Determine the (x, y) coordinate at the center of the cell enclosing the given text.  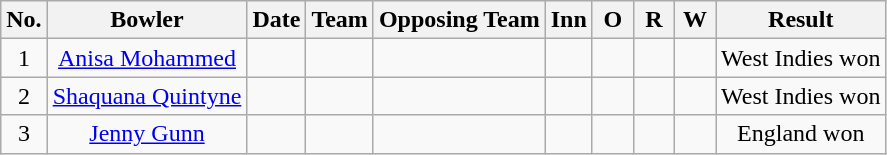
2 (24, 96)
3 (24, 134)
England won (801, 134)
Inn (568, 20)
Jenny Gunn (147, 134)
Team (340, 20)
O (612, 20)
W (694, 20)
No. (24, 20)
Opposing Team (459, 20)
Result (801, 20)
R (654, 20)
Anisa Mohammed (147, 58)
Shaquana Quintyne (147, 96)
1 (24, 58)
Bowler (147, 20)
Date (276, 20)
